Output the (X, Y) coordinate of the center of the cell containing the given text.  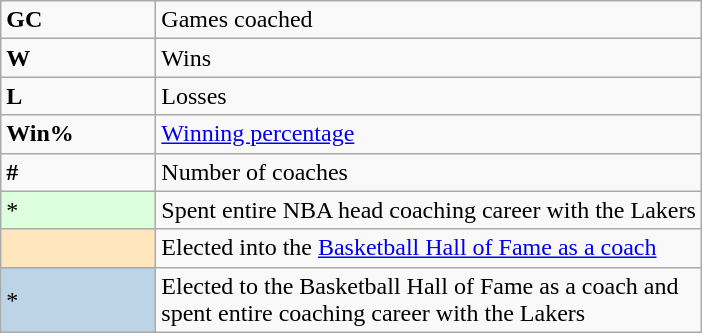
Winning percentage (429, 134)
Games coached (429, 20)
Losses (429, 96)
W (78, 58)
Elected to the Basketball Hall of Fame as a coach andspent entire coaching career with the Lakers (429, 300)
Win% (78, 134)
Number of coaches (429, 172)
Wins (429, 58)
Spent entire NBA head coaching career with the Lakers (429, 210)
# (78, 172)
Elected into the Basketball Hall of Fame as a coach (429, 248)
GC (78, 20)
L (78, 96)
